Scan for the cell matching the given text and deliver its (x, y) coordinate at center. 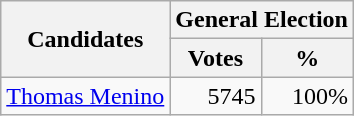
Votes (216, 58)
Candidates (86, 39)
General Election (262, 20)
% (307, 58)
100% (307, 96)
Thomas Menino (86, 96)
5745 (216, 96)
